Output the [x, y] coordinate of the center of the cell containing the given text.  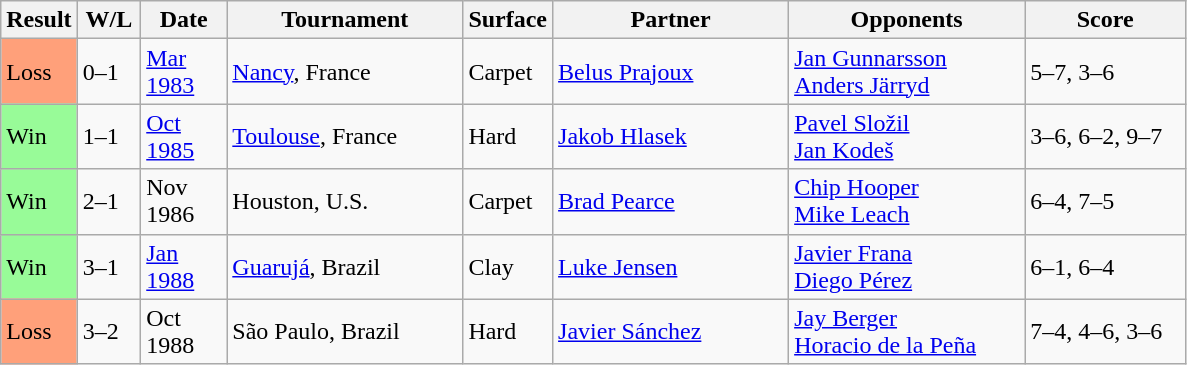
Luke Jensen [671, 266]
3–6, 6–2, 9–7 [1106, 136]
6–1, 6–4 [1106, 266]
São Paulo, Brazil [345, 332]
Jay Berger Horacio de la Peña [907, 332]
5–7, 3–6 [1106, 72]
Nov 1986 [184, 202]
2–1 [109, 202]
Pavel Složil Jan Kodeš [907, 136]
Javier Frana Diego Pérez [907, 266]
Nancy, France [345, 72]
Chip Hooper Mike Leach [907, 202]
6–4, 7–5 [1106, 202]
Jan Gunnarsson Anders Järryd [907, 72]
Belus Prajoux [671, 72]
Oct 1985 [184, 136]
3–2 [109, 332]
Partner [671, 20]
1–1 [109, 136]
Surface [508, 20]
Mar 1983 [184, 72]
7–4, 4–6, 3–6 [1106, 332]
Date [184, 20]
Jakob Hlasek [671, 136]
3–1 [109, 266]
0–1 [109, 72]
Oct 1988 [184, 332]
Javier Sánchez [671, 332]
Clay [508, 266]
Tournament [345, 20]
Guarujá, Brazil [345, 266]
Houston, U.S. [345, 202]
Result [39, 20]
Score [1106, 20]
Opponents [907, 20]
Jan 1988 [184, 266]
Toulouse, France [345, 136]
Brad Pearce [671, 202]
W/L [109, 20]
